Locate the cell with the specified text and output its (X, Y) center coordinate. 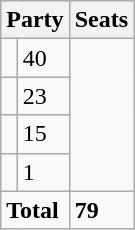
Party (35, 20)
Seats (101, 20)
23 (43, 96)
40 (43, 58)
79 (101, 210)
15 (43, 134)
1 (43, 172)
Total (35, 210)
